Pinpoint the cell where the given text exists, returning its [x, y] midpoint coordinate. 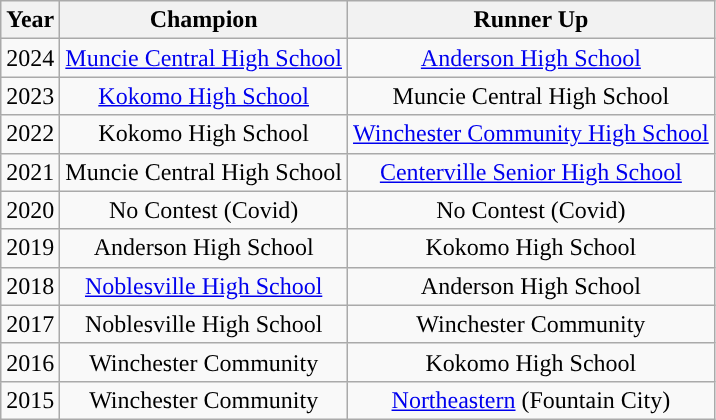
Centerville Senior High School [532, 172]
2020 [30, 210]
2017 [30, 324]
2015 [30, 400]
Runner Up [532, 20]
2024 [30, 58]
2022 [30, 134]
2023 [30, 96]
Year [30, 20]
2016 [30, 362]
Champion [204, 20]
Winchester Community High School [532, 134]
2019 [30, 248]
2021 [30, 172]
2018 [30, 286]
Northeastern (Fountain City) [532, 400]
